Extract the [X, Y] coordinate from the center of the cell holding the provided text.  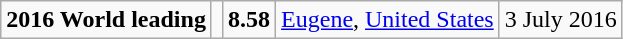
2016 World leading [106, 20]
8.58 [248, 20]
Eugene, United States [388, 20]
3 July 2016 [560, 20]
